Extract the [x, y] coordinate from the center of the cell holding the provided text.  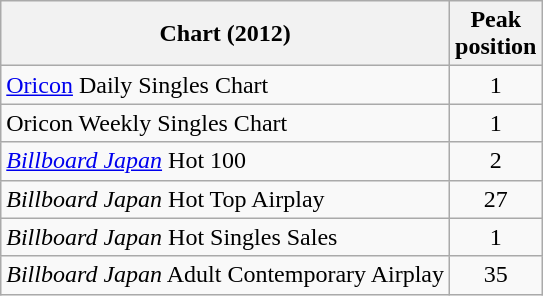
Billboard Japan Adult Contemporary Airplay [226, 275]
Billboard Japan Hot Singles Sales [226, 237]
Billboard Japan Hot Top Airplay [226, 199]
2 [496, 161]
Billboard Japan Hot 100 [226, 161]
Oricon Daily Singles Chart [226, 85]
Chart (2012) [226, 34]
27 [496, 199]
Oricon Weekly Singles Chart [226, 123]
Peakposition [496, 34]
35 [496, 275]
